From the cell containing the given text, extract its center point as [x, y] coordinate. 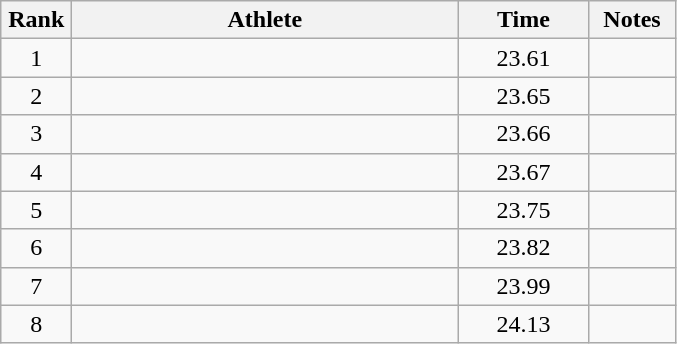
23.99 [524, 286]
2 [36, 96]
3 [36, 134]
23.65 [524, 96]
Notes [632, 20]
5 [36, 210]
1 [36, 58]
6 [36, 248]
7 [36, 286]
23.66 [524, 134]
23.82 [524, 248]
8 [36, 324]
24.13 [524, 324]
Athlete [265, 20]
Time [524, 20]
Rank [36, 20]
23.67 [524, 172]
23.61 [524, 58]
23.75 [524, 210]
4 [36, 172]
